Search for the cell housing the specified text and yield its [X, Y] center coordinate. 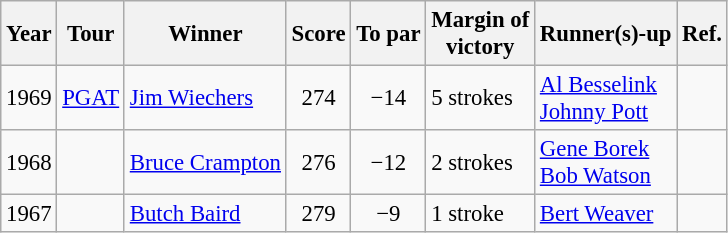
274 [318, 98]
Ref. [702, 34]
2 strokes [480, 162]
5 strokes [480, 98]
Bruce Crampton [205, 162]
To par [388, 34]
Gene Borek Bob Watson [606, 162]
−12 [388, 162]
1969 [29, 98]
1968 [29, 162]
−9 [388, 214]
1 stroke [480, 214]
Score [318, 34]
Year [29, 34]
Runner(s)-up [606, 34]
276 [318, 162]
Tour [91, 34]
279 [318, 214]
PGAT [91, 98]
Bert Weaver [606, 214]
Jim Wiechers [205, 98]
Al Besselink Johnny Pott [606, 98]
Winner [205, 34]
Butch Baird [205, 214]
Margin ofvictory [480, 34]
1967 [29, 214]
−14 [388, 98]
